Determine the [x, y] coordinate at the center of the cell enclosing the given text.  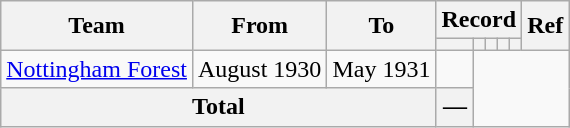
Nottingham Forest [97, 69]
Team [97, 26]
Total [218, 107]
Record [479, 20]
― [455, 107]
August 1930 [259, 69]
From [259, 26]
Ref [546, 26]
To [382, 26]
May 1931 [382, 69]
